Extract the [X, Y] coordinate from the center of the cell holding the provided text.  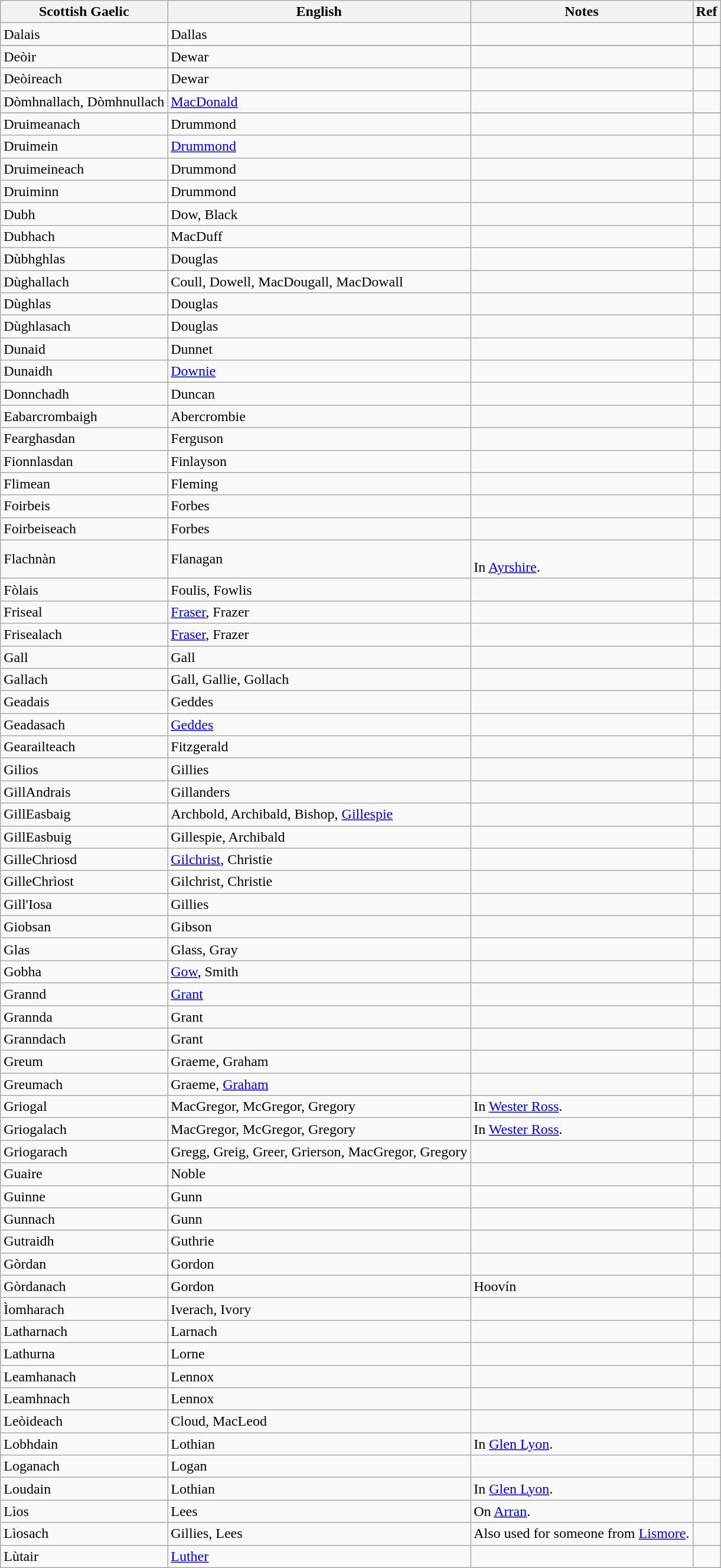
Lorne [319, 1354]
Gilios [84, 770]
Gall, Gallie, Gollach [319, 680]
Druiminn [84, 191]
Druimeanach [84, 124]
Grannda [84, 1016]
Frisealach [84, 634]
Dubh [84, 214]
Gregg, Greig, Greer, Grierson, MacGregor, Gregory [319, 1152]
Dòmhnallach, Dòmhnullach [84, 102]
GillAndrais [84, 792]
Lìos [84, 1511]
Fionnlasdan [84, 461]
GillEasbaig [84, 814]
Iverach, Ivory [319, 1309]
Dubhach [84, 236]
Flimean [84, 484]
Glas [84, 949]
Archbold, Archibald, Bishop, Gillespie [319, 814]
Also used for someone from Lismore. [582, 1534]
Dow, Black [319, 214]
Greumach [84, 1084]
Deòir [84, 57]
GilleChrìost [84, 882]
Geadasach [84, 725]
Lathurna [84, 1354]
Ferguson [319, 439]
Griogal [84, 1107]
Eabarcrombaigh [84, 416]
Leamhnach [84, 1399]
Latharnach [84, 1331]
Foulis, Fowlis [319, 589]
Grannd [84, 994]
Logan [319, 1466]
Druimeineach [84, 169]
Ìomharach [84, 1309]
Hoovín [582, 1286]
Lùtair [84, 1556]
Gillespie, Archibald [319, 837]
Guaire [84, 1174]
Guthrie [319, 1241]
Griogarach [84, 1152]
Loudain [84, 1489]
On Arran. [582, 1511]
Gill'Iosa [84, 904]
Gow, Smith [319, 972]
Dallas [319, 34]
Lees [319, 1511]
Leamhanach [84, 1377]
Coull, Dowell, MacDougall, MacDowall [319, 282]
Dunaidh [84, 371]
Finlayson [319, 461]
Gobha [84, 972]
Larnach [319, 1331]
In Ayrshire. [582, 559]
Foirbeis [84, 506]
Fòlais [84, 589]
Granndach [84, 1039]
Luther [319, 1556]
Fearghasdan [84, 439]
Cloud, MacLeod [319, 1422]
Abercrombie [319, 416]
Guinne [84, 1197]
Gibson [319, 927]
English [319, 12]
Fitzgerald [319, 747]
Griogalach [84, 1129]
Foirbeiseach [84, 529]
Druimein [84, 146]
Gallach [84, 680]
Gòrdan [84, 1264]
Gòrdanach [84, 1286]
Loganach [84, 1466]
MacDonald [319, 102]
Dùghlas [84, 304]
Noble [319, 1174]
Notes [582, 12]
Scottish Gaelic [84, 12]
Downie [319, 371]
Greum [84, 1062]
Dalais [84, 34]
Flachnàn [84, 559]
Giobsan [84, 927]
Dunnet [319, 349]
Donnchadh [84, 394]
Geadais [84, 702]
Ref [706, 12]
GillEasbuig [84, 837]
MacDuff [319, 236]
Leòideach [84, 1422]
Flanagan [319, 559]
Dùghlasach [84, 327]
Dùbhghlas [84, 259]
Lìosach [84, 1534]
Dùghallach [84, 282]
Friseal [84, 612]
Lobhdain [84, 1444]
Gunnach [84, 1219]
Gillies, Lees [319, 1534]
GilleChriosd [84, 859]
Gutraidh [84, 1241]
Fleming [319, 484]
Glass, Gray [319, 949]
Dunaid [84, 349]
Gearailteach [84, 747]
Deòireach [84, 79]
Duncan [319, 394]
Gillanders [319, 792]
